Return (x, y) of the center of cell containing provided text 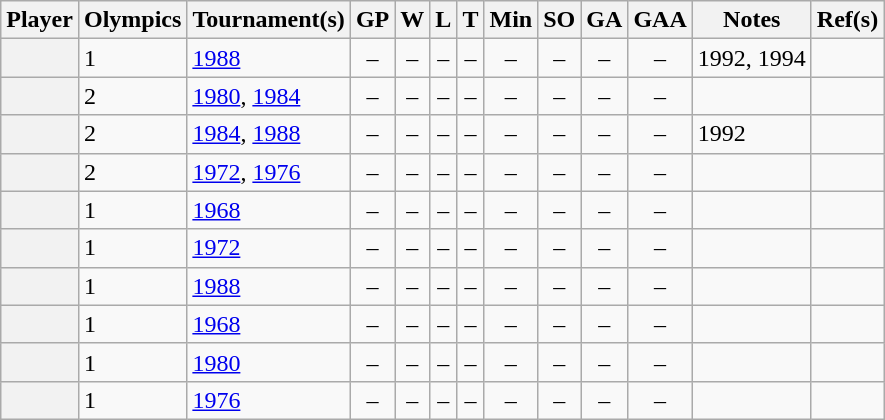
1980 (269, 362)
Notes (752, 20)
Player (40, 20)
1984, 1988 (269, 134)
Tournament(s) (269, 20)
GP (372, 20)
1972, 1976 (269, 172)
W (412, 20)
Olympics (132, 20)
Ref(s) (847, 20)
GA (604, 20)
Min (511, 20)
1992 (752, 134)
T (470, 20)
1972 (269, 248)
GAA (660, 20)
SO (560, 20)
L (444, 20)
1980, 1984 (269, 96)
1992, 1994 (752, 58)
1976 (269, 400)
